Pinpoint the cell where the given text exists, returning its (X, Y) midpoint coordinate. 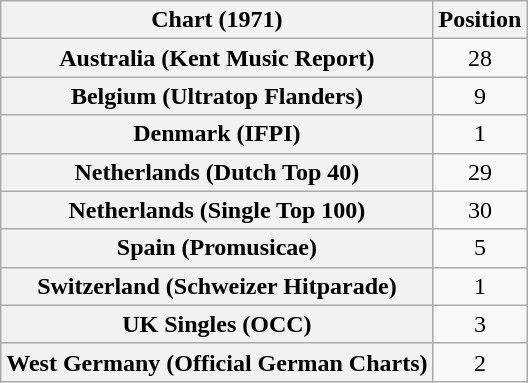
Denmark (IFPI) (217, 134)
Australia (Kent Music Report) (217, 58)
28 (480, 58)
3 (480, 324)
5 (480, 248)
9 (480, 96)
Position (480, 20)
Netherlands (Dutch Top 40) (217, 172)
Chart (1971) (217, 20)
Spain (Promusicae) (217, 248)
West Germany (Official German Charts) (217, 362)
Netherlands (Single Top 100) (217, 210)
Switzerland (Schweizer Hitparade) (217, 286)
30 (480, 210)
29 (480, 172)
UK Singles (OCC) (217, 324)
Belgium (Ultratop Flanders) (217, 96)
2 (480, 362)
